Return [X, Y] of the center of cell containing provided text 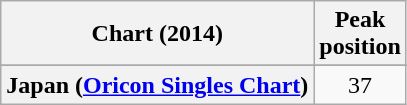
Japan (Oricon Singles Chart) [158, 85]
Peakposition [360, 34]
Chart (2014) [158, 34]
37 [360, 85]
